Return the [X, Y] coordinate for the center point of the cell that contains the specified text.  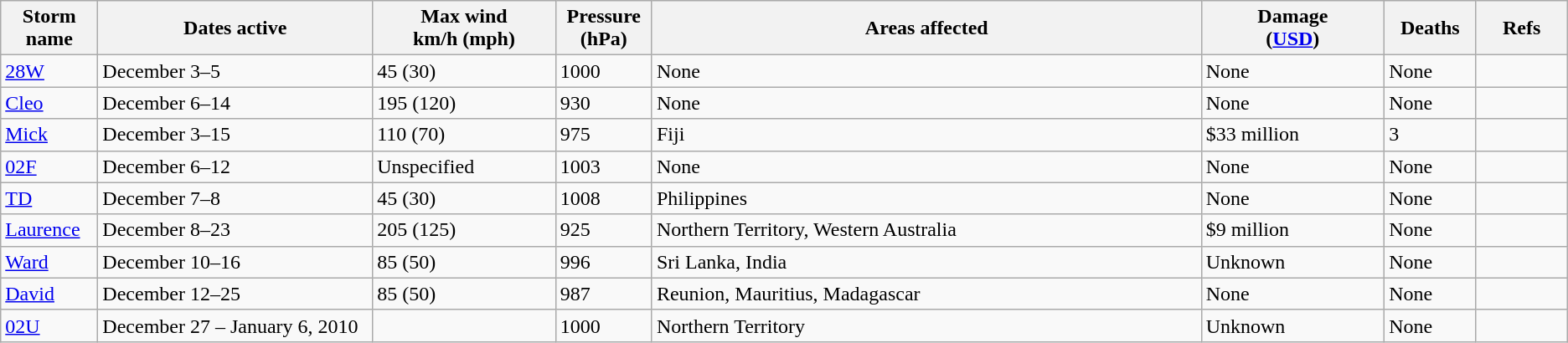
Northern Territory, Western Australia [926, 230]
987 [603, 294]
December 3–15 [235, 135]
195 (120) [464, 103]
Damage(USD) [1293, 28]
Philippines [926, 198]
110 (70) [464, 135]
975 [603, 135]
Deaths [1431, 28]
1003 [603, 166]
$33 million [1293, 135]
Areas affected [926, 28]
Cleo [49, 103]
Pressure(hPa) [603, 28]
996 [603, 262]
Dates active [235, 28]
Mick [49, 135]
3 [1431, 135]
Fiji [926, 135]
02U [49, 325]
December 8–23 [235, 230]
TD [49, 198]
930 [603, 103]
Refs [1521, 28]
Max windkm/h (mph) [464, 28]
28W [49, 71]
Unspecified [464, 166]
December 6–12 [235, 166]
Ward [49, 262]
Reunion, Mauritius, Madagascar [926, 294]
Northern Territory [926, 325]
December 7–8 [235, 198]
Storm name [49, 28]
December 12–25 [235, 294]
$9 million [1293, 230]
205 (125) [464, 230]
Sri Lanka, India [926, 262]
02F [49, 166]
1008 [603, 198]
December 3–5 [235, 71]
Laurence [49, 230]
925 [603, 230]
December 6–14 [235, 103]
December 27 – January 6, 2010 [235, 325]
December 10–16 [235, 262]
David [49, 294]
